For the text-containing cell, return its midpoint in (x, y) coordinate format. 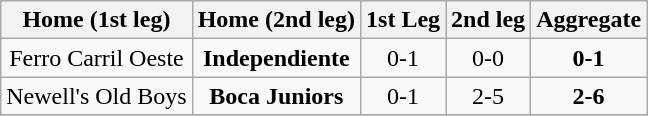
Ferro Carril Oeste (96, 58)
2-5 (488, 96)
0-0 (488, 58)
Boca Juniors (276, 96)
2-6 (589, 96)
1st Leg (404, 20)
Independiente (276, 58)
Home (1st leg) (96, 20)
2nd leg (488, 20)
Home (2nd leg) (276, 20)
Newell's Old Boys (96, 96)
Aggregate (589, 20)
